Find where the given text appears and provide that cell's center as (X, Y) coordinate. 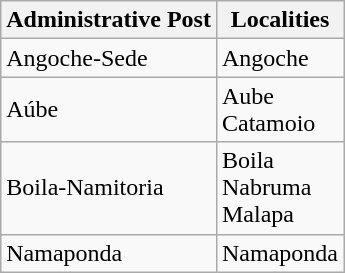
Angoche (280, 58)
Administrative Post (109, 20)
BoilaNabrumaMalapa (280, 188)
AubeCatamoio (280, 110)
Angoche-Sede (109, 58)
Boila-Namitoria (109, 188)
Localities (280, 20)
Aúbe (109, 110)
